Scan for the cell matching the given text and deliver its [x, y] coordinate at center. 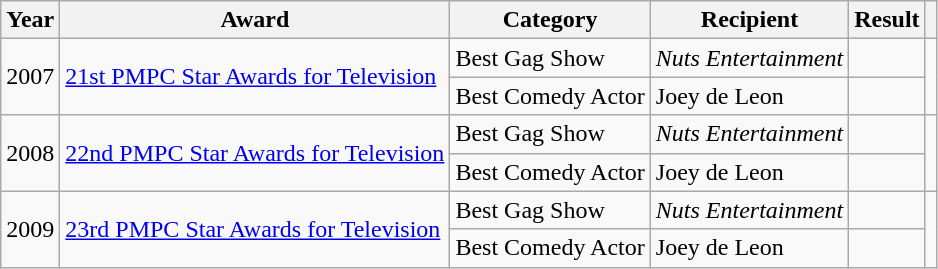
2007 [30, 77]
22nd PMPC Star Awards for Television [255, 153]
Award [255, 20]
2009 [30, 229]
21st PMPC Star Awards for Television [255, 77]
Result [887, 20]
Recipient [749, 20]
23rd PMPC Star Awards for Television [255, 229]
Category [550, 20]
Year [30, 20]
2008 [30, 153]
